From the cell containing the given text, extract its center point as (X, Y) coordinate. 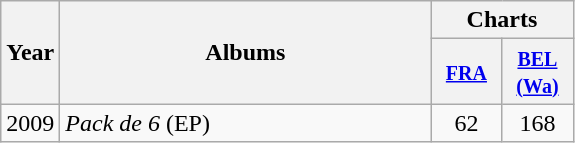
168 (538, 123)
Pack de 6 (EP) (246, 123)
Charts (502, 20)
Year (30, 52)
BEL(Wa) (538, 72)
FRA (466, 72)
2009 (30, 123)
62 (466, 123)
Albums (246, 52)
